Capture the cell that displays the provided text and extract its (X, Y) central coordinate. 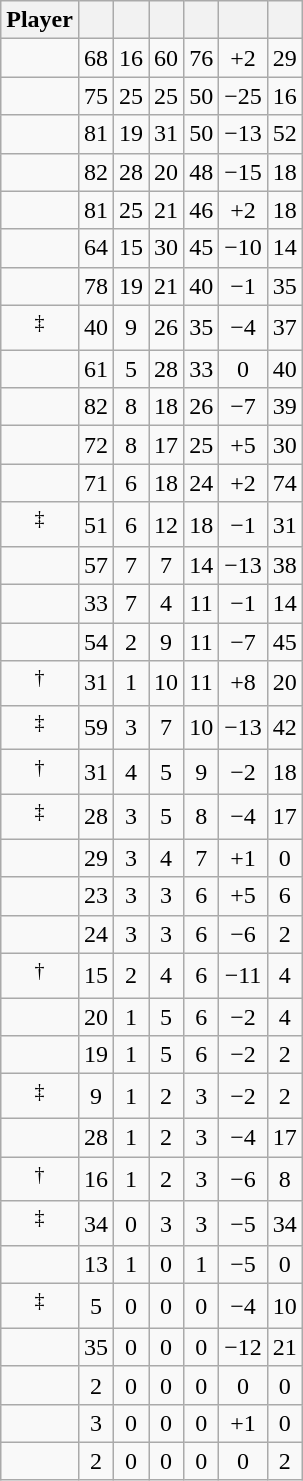
57 (96, 566)
−10 (244, 248)
13 (96, 1265)
64 (96, 248)
52 (284, 134)
78 (96, 286)
+8 (244, 684)
23 (96, 896)
51 (96, 524)
54 (96, 642)
68 (96, 58)
71 (96, 483)
38 (284, 566)
39 (284, 407)
−15 (244, 172)
60 (166, 58)
76 (202, 58)
75 (96, 96)
−25 (244, 96)
72 (96, 445)
42 (284, 728)
12 (166, 524)
74 (284, 483)
Player (40, 20)
−11 (244, 976)
59 (96, 728)
37 (284, 328)
46 (202, 210)
61 (96, 369)
48 (202, 172)
−12 (244, 1347)
